For the text-containing cell, return its midpoint in (X, Y) coordinate format. 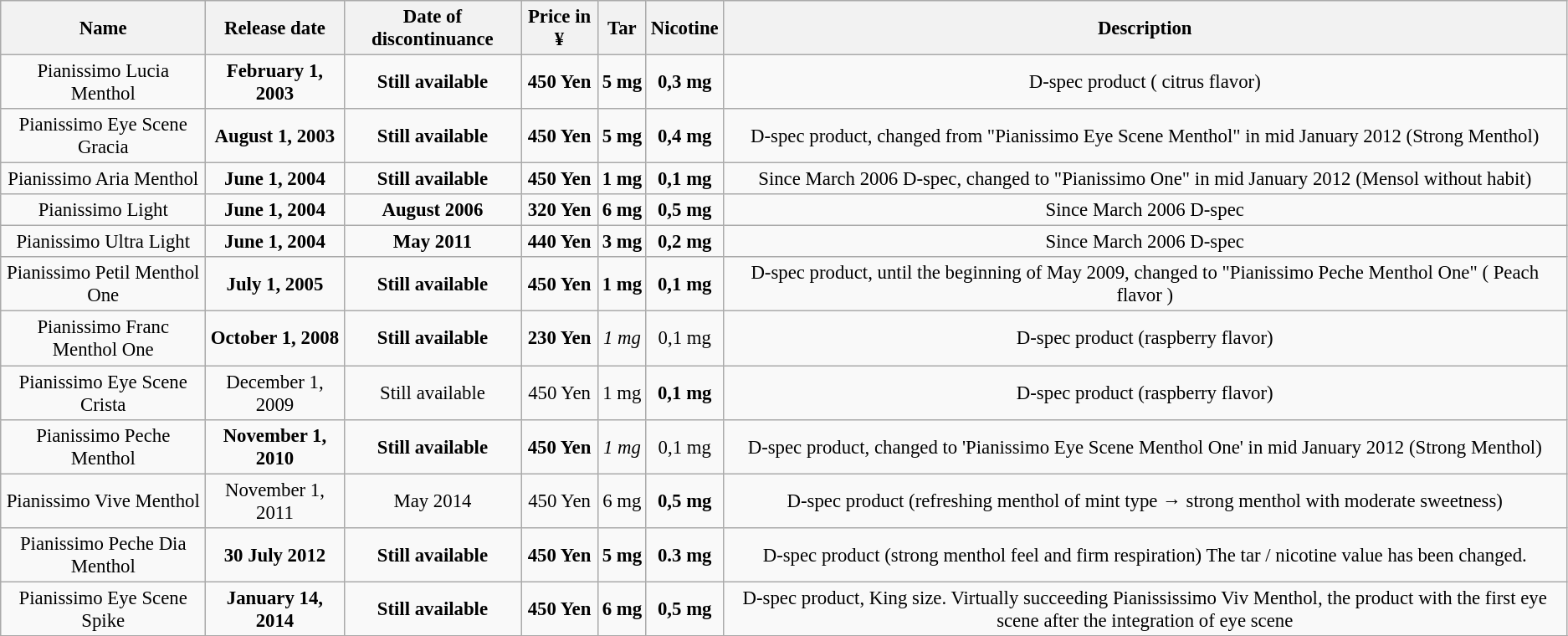
Name (104, 28)
0,3 mg (684, 82)
D-spec product, changed to 'Pianissimo Eye Scene Menthol One' in mid January 2012 (Strong Menthol) (1145, 447)
320 Yen (560, 210)
D-spec product, King size. Virtually succeeding Pianississimo Viv Menthol, the product with the first eye scene after the integration of eye scene (1145, 609)
December 1, 2009 (274, 393)
D-spec product (strong menthol feel and firm respiration) The tar / nicotine value has been changed. (1145, 554)
Pianissimo Eye Scene Spike (104, 609)
Tar (622, 28)
August 1, 2003 (274, 136)
30 July 2012 (274, 554)
Pianissimo Franc Menthol One (104, 338)
Description (1145, 28)
November 1, 2011 (274, 500)
D-spec product ( citrus flavor) (1145, 82)
Date of discontinuance (433, 28)
Pianissimo Eye Scene Gracia (104, 136)
Release date (274, 28)
Pianissimo Light (104, 210)
Pianissimo Eye Scene Crista (104, 393)
440 Yen (560, 242)
3 mg (622, 242)
Pianissimo Peche Dia Menthol (104, 554)
Nicotine (684, 28)
January 14, 2014 (274, 609)
Pianissimo Petil Menthol One (104, 285)
Price in ¥ (560, 28)
D-spec product (refreshing menthol of mint type → strong menthol with moderate sweetness) (1145, 500)
Pianissimo Ultra Light (104, 242)
0.3 mg (684, 554)
August 2006 (433, 210)
Pianissimo Vive Menthol (104, 500)
October 1, 2008 (274, 338)
May 2011 (433, 242)
0,2 mg (684, 242)
230 Yen (560, 338)
Since March 2006 D-spec, changed to "Pianissimo One" in mid January 2012 (Mensol without habit) (1145, 179)
Pianissimo Peche Menthol (104, 447)
D-spec product, changed from "Pianissimo Eye Scene Menthol" in mid January 2012 (Strong Menthol) (1145, 136)
July 1, 2005 (274, 285)
D-spec product, until the beginning of May 2009, changed to "Pianissimo Peche Menthol One" ( Peach flavor ) (1145, 285)
Pianissimo Aria Menthol (104, 179)
Pianissimo Lucia Menthol (104, 82)
February 1, 2003 (274, 82)
November 1, 2010 (274, 447)
0,4 mg (684, 136)
May 2014 (433, 500)
